From the cell containing the given text, extract its center point as (x, y) coordinate. 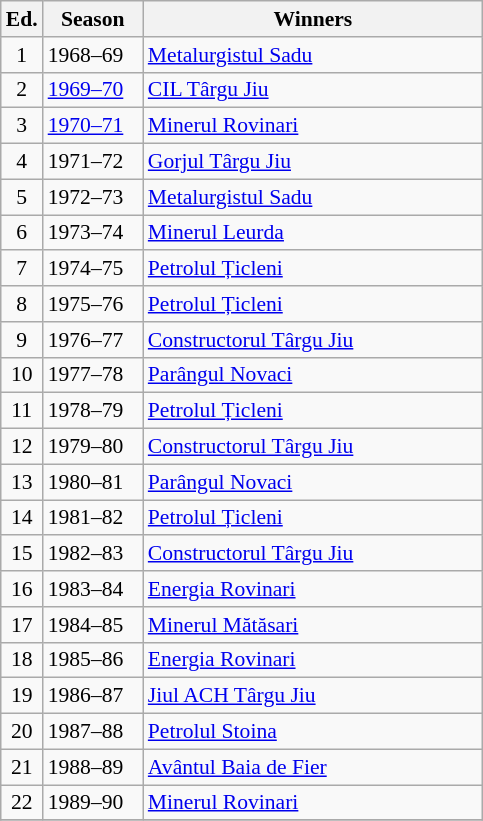
4 (22, 162)
CIL Târgu Jiu (313, 90)
Season (93, 19)
Gorjul Târgu Jiu (313, 162)
15 (22, 554)
1 (22, 55)
1972–73 (93, 197)
1987–88 (93, 732)
16 (22, 589)
14 (22, 518)
11 (22, 411)
1981–82 (93, 518)
Minerul Mătăsari (313, 625)
1989–90 (93, 803)
1986–87 (93, 696)
1974–75 (93, 269)
5 (22, 197)
1977–78 (93, 375)
Petrolul Stoina (313, 732)
Avântul Baia de Fier (313, 767)
22 (22, 803)
1969–70 (93, 90)
1985–86 (93, 660)
10 (22, 375)
1978–79 (93, 411)
17 (22, 625)
8 (22, 304)
1975–76 (93, 304)
Minerul Leurda (313, 233)
Winners (313, 19)
Ed. (22, 19)
1970–71 (93, 126)
13 (22, 482)
7 (22, 269)
12 (22, 447)
1983–84 (93, 589)
1976–77 (93, 340)
1968–69 (93, 55)
1980–81 (93, 482)
3 (22, 126)
1988–89 (93, 767)
6 (22, 233)
1971–72 (93, 162)
Jiul ACH Târgu Jiu (313, 696)
1979–80 (93, 447)
1982–83 (93, 554)
20 (22, 732)
19 (22, 696)
18 (22, 660)
21 (22, 767)
9 (22, 340)
2 (22, 90)
1984–85 (93, 625)
1973–74 (93, 233)
